Extract the (X, Y) coordinate from the center of the cell holding the provided text.  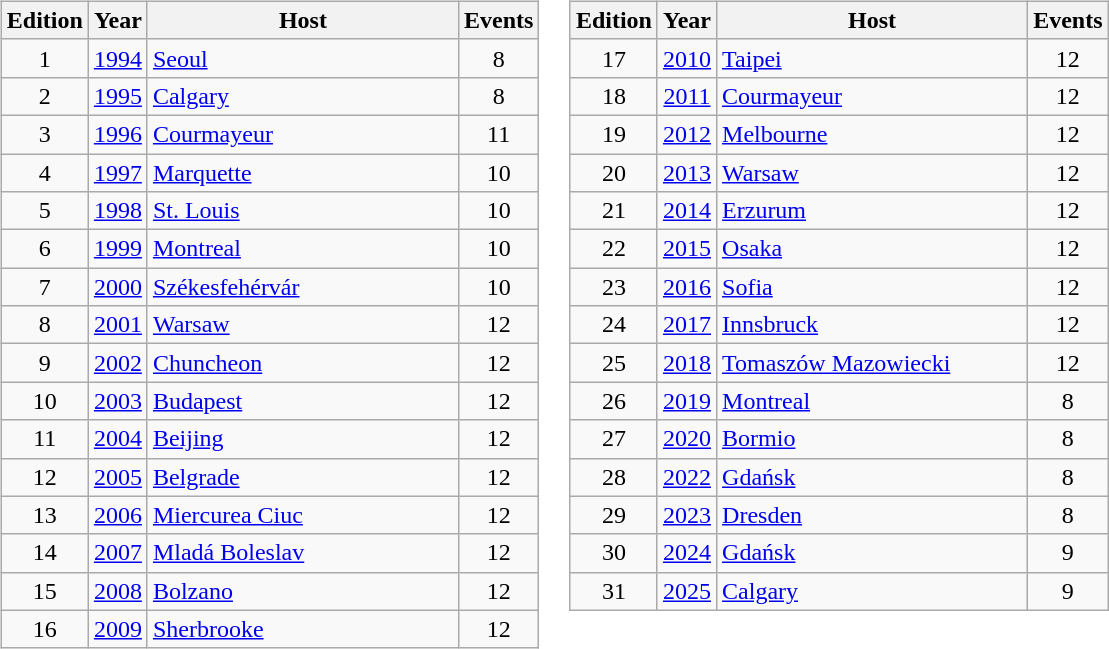
2018 (686, 363)
2006 (118, 515)
25 (614, 363)
29 (614, 515)
2002 (118, 363)
1 (44, 58)
Dresden (872, 515)
27 (614, 439)
Osaka (872, 249)
1995 (118, 96)
2016 (686, 287)
2005 (118, 477)
17 (614, 58)
Chuncheon (302, 363)
Sofia (872, 287)
1994 (118, 58)
2025 (686, 591)
2012 (686, 134)
2011 (686, 96)
2023 (686, 515)
2013 (686, 173)
Seoul (302, 58)
28 (614, 477)
2014 (686, 211)
19 (614, 134)
2009 (118, 629)
Innsbruck (872, 325)
2003 (118, 401)
Marquette (302, 173)
Budapest (302, 401)
2020 (686, 439)
2001 (118, 325)
18 (614, 96)
Bormio (872, 439)
2000 (118, 287)
24 (614, 325)
Tomaszów Mazowiecki (872, 363)
31 (614, 591)
2019 (686, 401)
2007 (118, 553)
Melbourne (872, 134)
1996 (118, 134)
1998 (118, 211)
2015 (686, 249)
Székesfehérvár (302, 287)
3 (44, 134)
7 (44, 287)
2024 (686, 553)
30 (614, 553)
2010 (686, 58)
2 (44, 96)
Beijing (302, 439)
Miercurea Ciuc (302, 515)
20 (614, 173)
5 (44, 211)
6 (44, 249)
2017 (686, 325)
22 (614, 249)
Belgrade (302, 477)
Sherbrooke (302, 629)
1997 (118, 173)
Mladá Boleslav (302, 553)
St. Louis (302, 211)
26 (614, 401)
21 (614, 211)
2004 (118, 439)
14 (44, 553)
23 (614, 287)
16 (44, 629)
13 (44, 515)
15 (44, 591)
4 (44, 173)
Taipei (872, 58)
1999 (118, 249)
2022 (686, 477)
2008 (118, 591)
Erzurum (872, 211)
Bolzano (302, 591)
